Detect which cell encompasses the target text, then output its (x, y) center coordinate. 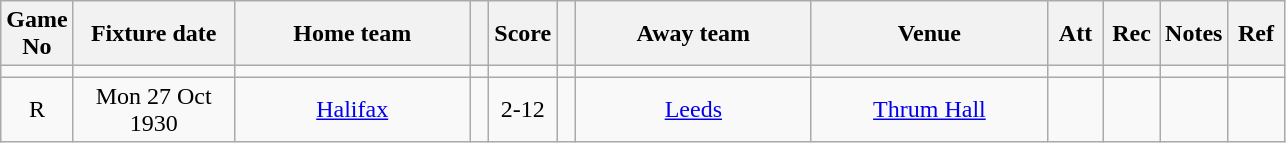
Fixture date (154, 34)
Home team (352, 34)
Ref (1256, 34)
Leeds (693, 110)
Att (1075, 34)
Thrum Hall (929, 110)
Venue (929, 34)
2-12 (523, 110)
Mon 27 Oct 1930 (154, 110)
R (37, 110)
Game No (37, 34)
Score (523, 34)
Notes (1194, 34)
Rec (1132, 34)
Away team (693, 34)
Halifax (352, 110)
